Provide the [X, Y] coordinate of the cell's center where the given text is located.  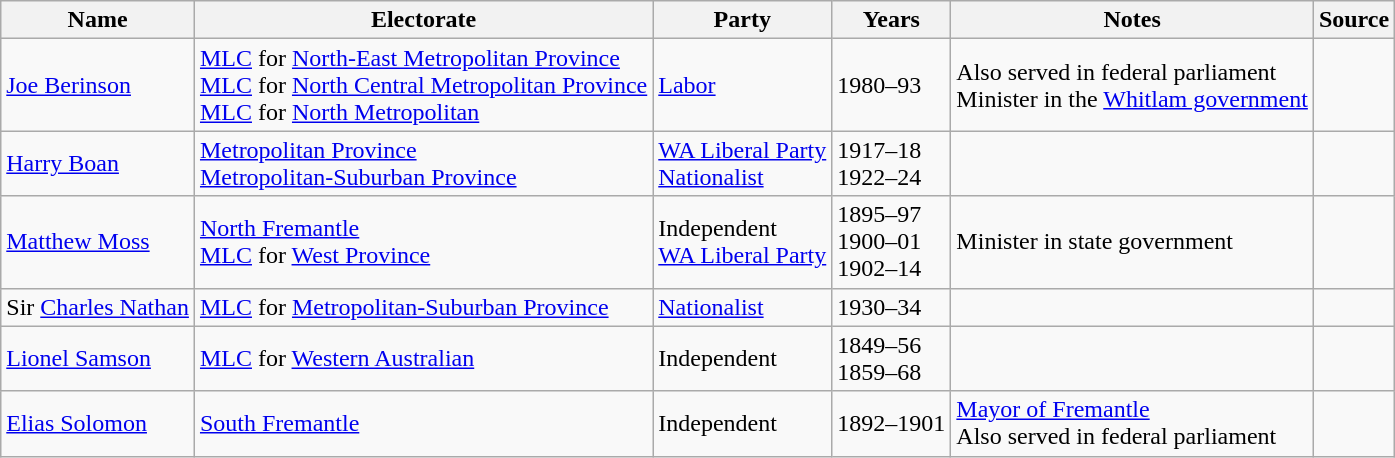
1930–34 [892, 307]
Joe Berinson [98, 85]
Nationalist [742, 307]
1895–971900–011902–14 [892, 242]
1849–561859–68 [892, 358]
Labor [742, 85]
Mayor of FremantleAlso served in federal parliament [1132, 424]
IndependentWA Liberal Party [742, 242]
Elias Solomon [98, 424]
Matthew Moss [98, 242]
Lionel Samson [98, 358]
MLC for Western Australian [423, 358]
1917–181922–24 [892, 164]
Source [1354, 20]
Electorate [423, 20]
1892–1901 [892, 424]
Harry Boan [98, 164]
Notes [1132, 20]
MLC for North-East Metropolitan ProvinceMLC for North Central Metropolitan ProvinceMLC for North Metropolitan [423, 85]
Minister in state government [1132, 242]
Sir Charles Nathan [98, 307]
Years [892, 20]
WA Liberal PartyNationalist [742, 164]
MLC for Metropolitan-Suburban Province [423, 307]
Also served in federal parliamentMinister in the Whitlam government [1132, 85]
1980–93 [892, 85]
Metropolitan ProvinceMetropolitan-Suburban Province [423, 164]
Party [742, 20]
North FremantleMLC for West Province [423, 242]
South Fremantle [423, 424]
Name [98, 20]
